Scan for the cell matching the given text and deliver its (x, y) coordinate at center. 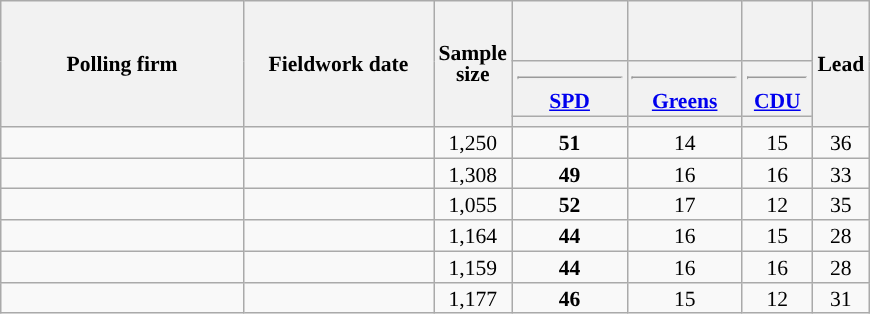
Samplesize (473, 64)
17 (684, 204)
Lead (840, 64)
Fieldwork date (338, 64)
Greens (684, 89)
14 (684, 142)
SPD (570, 89)
1,308 (473, 174)
CDU (777, 89)
49 (570, 174)
31 (840, 298)
1,164 (473, 236)
36 (840, 142)
52 (570, 204)
1,055 (473, 204)
1,250 (473, 142)
46 (570, 298)
51 (570, 142)
33 (840, 174)
1,159 (473, 266)
1,177 (473, 298)
Polling firm (122, 64)
35 (840, 204)
